Identify which cell holds the provided text, then report its [X, Y] central coordinate. 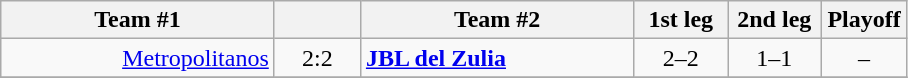
2nd leg [775, 20]
2:2 [317, 58]
Playoff [864, 20]
Team #1 [138, 20]
Team #2 [497, 20]
– [864, 58]
Metropolitanos [138, 58]
2–2 [681, 58]
JBL del Zulia [497, 58]
1–1 [775, 58]
1st leg [681, 20]
